Extract the (X, Y) coordinate from the center of the cell holding the provided text.  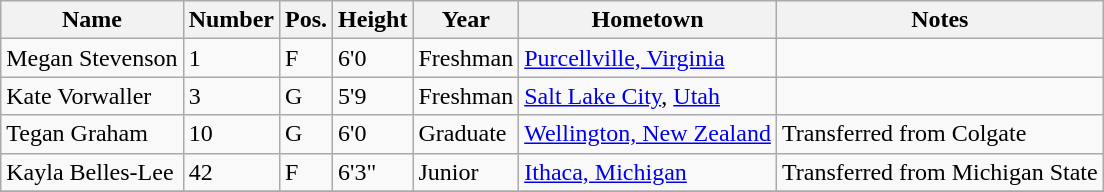
Wellington, New Zealand (648, 134)
Kayla Belles-Lee (92, 172)
Notes (940, 20)
Graduate (466, 134)
10 (231, 134)
Number (231, 20)
Megan Stevenson (92, 58)
6'3" (373, 172)
Pos. (306, 20)
Height (373, 20)
42 (231, 172)
Tegan Graham (92, 134)
5'9 (373, 96)
Year (466, 20)
Salt Lake City, Utah (648, 96)
Name (92, 20)
Kate Vorwaller (92, 96)
Transferred from Michigan State (940, 172)
Purcellville, Virginia (648, 58)
1 (231, 58)
3 (231, 96)
Junior (466, 172)
Ithaca, Michigan (648, 172)
Hometown (648, 20)
Transferred from Colgate (940, 134)
